Output the [x, y] coordinate of the center of the cell containing the given text.  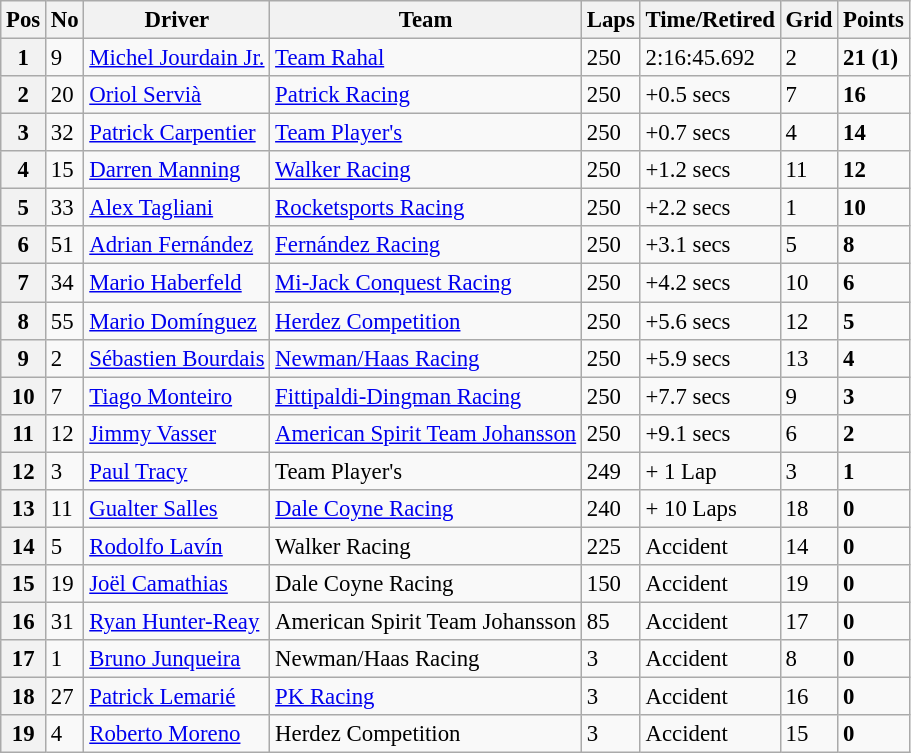
Sébastien Bourdais [177, 358]
51 [65, 245]
Gualter Salles [177, 509]
Fernández Racing [426, 245]
Oriol Servià [177, 95]
240 [610, 509]
Bruno Junqueira [177, 659]
+7.7 secs [710, 396]
33 [65, 208]
Darren Manning [177, 170]
Points [874, 20]
2:16:45.692 [710, 58]
21 (1) [874, 58]
Paul Tracy [177, 471]
+1.2 secs [710, 170]
Driver [177, 20]
Alex Tagliani [177, 208]
Patrick Carpentier [177, 133]
249 [610, 471]
+3.1 secs [710, 245]
+0.5 secs [710, 95]
Laps [610, 20]
Mi-Jack Conquest Racing [426, 283]
Patrick Lemarié [177, 697]
Pos [24, 20]
55 [65, 321]
No [65, 20]
Jimmy Vasser [177, 433]
Time/Retired [710, 20]
32 [65, 133]
Ryan Hunter-Reay [177, 621]
+ 10 Laps [710, 509]
Mario Haberfeld [177, 283]
Patrick Racing [426, 95]
Rocketsports Racing [426, 208]
Roberto Moreno [177, 734]
+0.7 secs [710, 133]
Joël Camathias [177, 584]
Adrian Fernández [177, 245]
225 [610, 546]
Mario Domínguez [177, 321]
+9.1 secs [710, 433]
150 [610, 584]
+4.2 secs [710, 283]
+5.6 secs [710, 321]
Rodolfo Lavín [177, 546]
+ 1 Lap [710, 471]
31 [65, 621]
Tiago Monteiro [177, 396]
Fittipaldi-Dingman Racing [426, 396]
Team Rahal [426, 58]
+2.2 secs [710, 208]
27 [65, 697]
85 [610, 621]
Team [426, 20]
20 [65, 95]
Michel Jourdain Jr. [177, 58]
34 [65, 283]
+5.9 secs [710, 358]
PK Racing [426, 697]
Grid [808, 20]
